Find where the given text appears and provide that cell's center as [X, Y] coordinate. 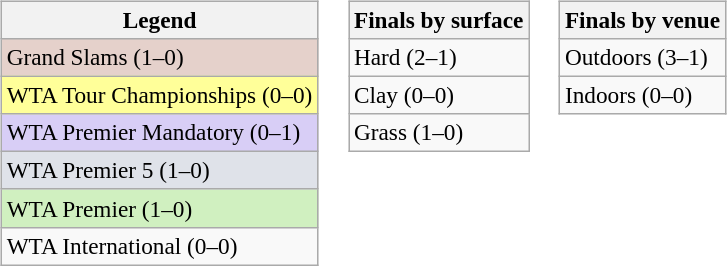
WTA International (0–0) [160, 246]
Finals by venue [642, 20]
WTA Premier (1–0) [160, 208]
Finals by surface [439, 20]
Hard (2–1) [439, 57]
WTA Premier Mandatory (0–1) [160, 133]
Clay (0–0) [439, 95]
Grand Slams (1–0) [160, 57]
Indoors (0–0) [642, 95]
Outdoors (3–1) [642, 57]
WTA Tour Championships (0–0) [160, 95]
WTA Premier 5 (1–0) [160, 171]
Grass (1–0) [439, 133]
Legend [160, 20]
